Pinpoint the cell where the given text exists, returning its (x, y) midpoint coordinate. 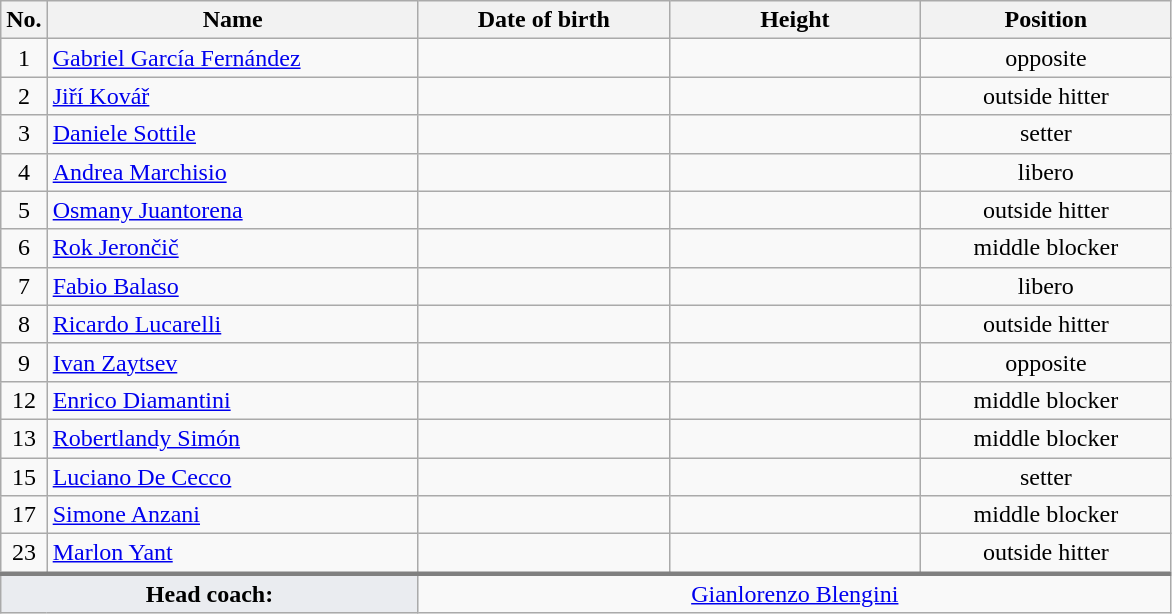
6 (24, 248)
1 (24, 58)
Ivan Zaytsev (232, 362)
2 (24, 96)
Rok Jerončič (232, 248)
Andrea Marchisio (232, 172)
Osmany Juantorena (232, 210)
Gianlorenzo Blengini (794, 593)
Position (1046, 20)
9 (24, 362)
17 (24, 515)
15 (24, 477)
Luciano De Cecco (232, 477)
Jiří Kovář (232, 96)
Gabriel García Fernández (232, 58)
Date of birth (544, 20)
8 (24, 324)
Marlon Yant (232, 554)
Height (794, 20)
Enrico Diamantini (232, 400)
No. (24, 20)
Head coach: (210, 593)
4 (24, 172)
Robertlandy Simón (232, 438)
Name (232, 20)
5 (24, 210)
Fabio Balaso (232, 286)
Ricardo Lucarelli (232, 324)
12 (24, 400)
23 (24, 554)
3 (24, 134)
Daniele Sottile (232, 134)
7 (24, 286)
Simone Anzani (232, 515)
13 (24, 438)
